For the text-containing cell, return its midpoint in (x, y) coordinate format. 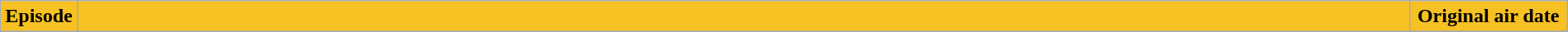
Original air date (1489, 16)
Episode (39, 16)
